Output the [X, Y] coordinate of the center of the cell containing the given text.  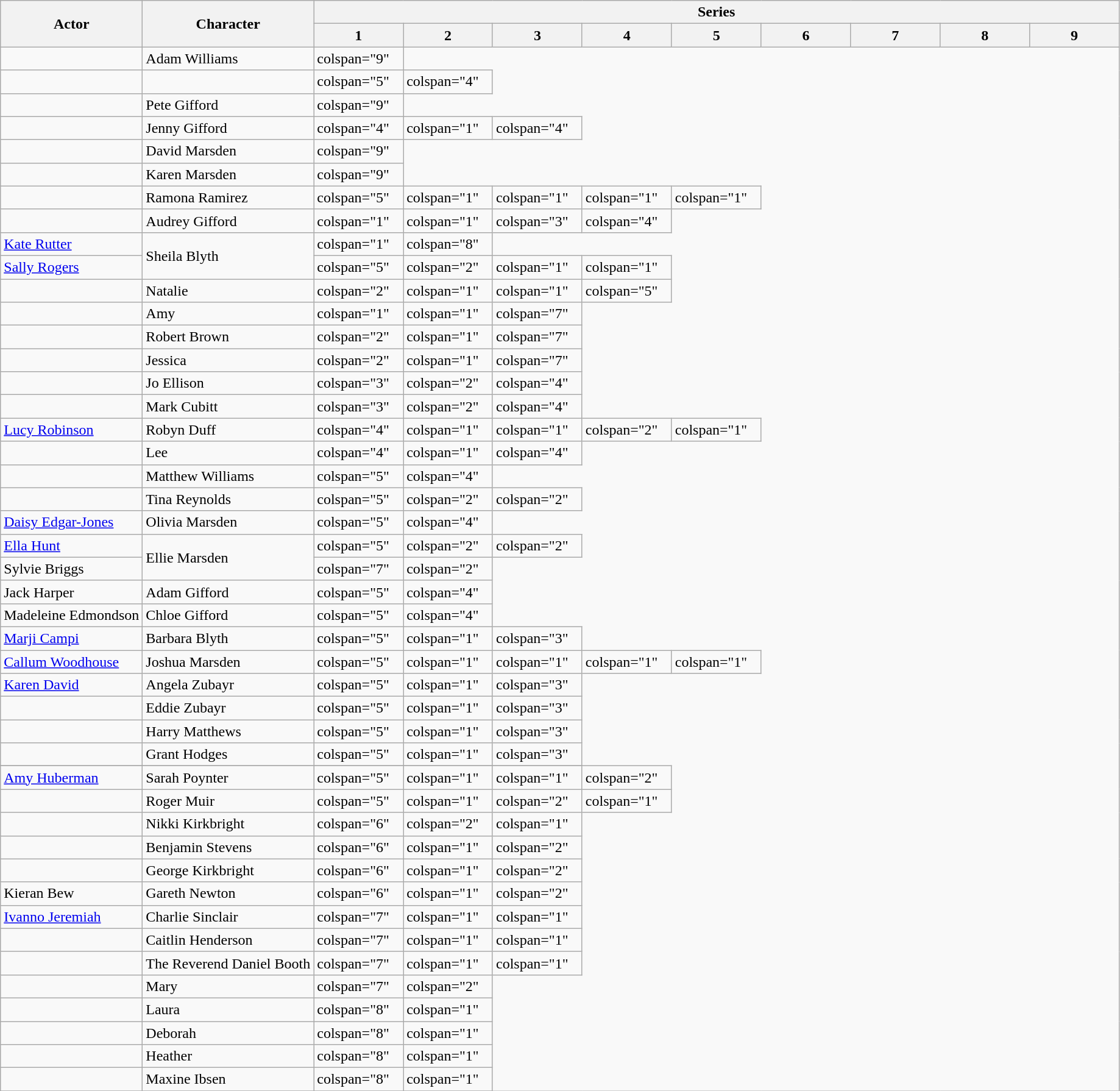
Jenny Gifford [228, 128]
Charlie Sinclair [228, 917]
Lee [228, 453]
Heather [228, 1056]
Sarah Poynter [228, 778]
Mary [228, 986]
Karen Marsden [228, 174]
Sally Rogers [72, 267]
Robyn Duff [228, 430]
7 [896, 35]
Marji Campi [72, 638]
Amy Huberman [72, 778]
Angela Zubayr [228, 685]
8 [985, 35]
Tina Reynolds [228, 499]
Chloe Gifford [228, 615]
Karen David [72, 685]
Mark Cubitt [228, 407]
Robert Brown [228, 337]
Benjamin Stevens [228, 847]
Olivia Marsden [228, 522]
Adam Gifford [228, 592]
Maxine Ibsen [228, 1079]
Eddie Zubayr [228, 708]
Madeleine Edmondson [72, 615]
Jack Harper [72, 592]
Joshua Marsden [228, 661]
1 [358, 35]
2 [448, 35]
The Reverend Daniel Booth [228, 963]
Jessica [228, 360]
Kieran Bew [72, 894]
Ella Hunt [72, 545]
Actor [72, 24]
Audrey Gifford [228, 221]
Ivanno Jeremiah [72, 917]
Sylvie Briggs [72, 569]
Character [228, 24]
Pete Gifford [228, 105]
9 [1075, 35]
Kate Rutter [72, 244]
3 [537, 35]
Lucy Robinson [72, 430]
Ramona Ramirez [228, 197]
Barbara Blyth [228, 638]
George Kirkbright [228, 870]
Deborah [228, 1033]
Grant Hodges [228, 755]
Sheila Blyth [228, 255]
Series [717, 12]
Nikki Kirkbright [228, 824]
Caitlin Henderson [228, 940]
Amy [228, 314]
Jo Ellison [228, 383]
Roger Muir [228, 801]
Harry Matthews [228, 731]
Laura [228, 1009]
Natalie [228, 291]
Daisy Edgar-Jones [72, 522]
6 [806, 35]
David Marsden [228, 151]
5 [717, 35]
Adam Williams [228, 59]
Matthew Williams [228, 476]
Gareth Newton [228, 894]
4 [626, 35]
Callum Woodhouse [72, 661]
Ellie Marsden [228, 557]
